Capture the cell that displays the provided text and extract its (X, Y) central coordinate. 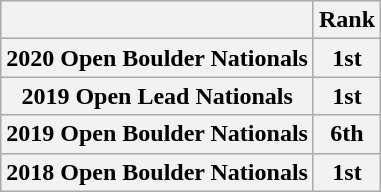
2018 Open Boulder Nationals (158, 172)
Rank (346, 20)
2019 Open Boulder Nationals (158, 134)
2020 Open Boulder Nationals (158, 58)
6th (346, 134)
2019 Open Lead Nationals (158, 96)
